Output the (X, Y) coordinate of the center of the cell containing the given text.  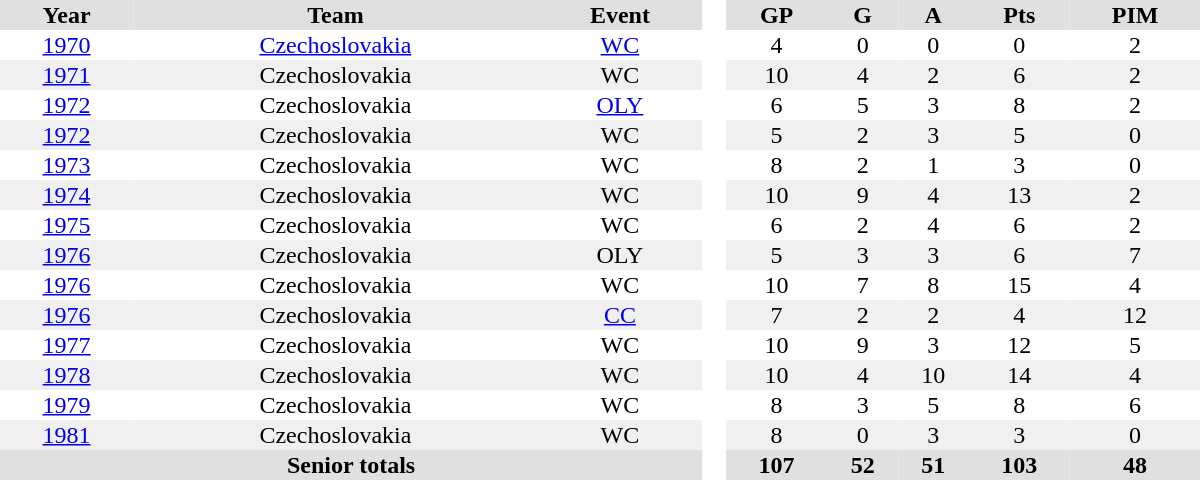
51 (933, 465)
1978 (66, 375)
1973 (66, 165)
Senior totals (351, 465)
Pts (1019, 15)
13 (1019, 195)
Event (620, 15)
Year (66, 15)
48 (1135, 465)
1979 (66, 405)
107 (777, 465)
15 (1019, 285)
52 (862, 465)
G (862, 15)
1 (933, 165)
A (933, 15)
1971 (66, 75)
1970 (66, 45)
GP (777, 15)
1981 (66, 435)
14 (1019, 375)
CC (620, 315)
Team (336, 15)
PIM (1135, 15)
103 (1019, 465)
1975 (66, 225)
1974 (66, 195)
1977 (66, 345)
